Capture the cell that displays the provided text and extract its (X, Y) central coordinate. 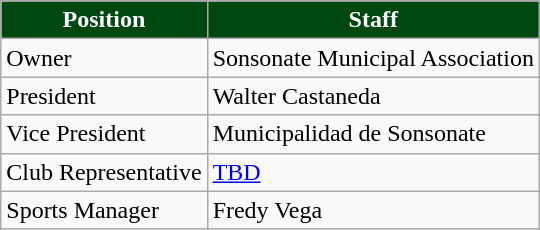
Vice President (104, 134)
Club Representative (104, 172)
Sports Manager (104, 210)
Sonsonate Municipal Association (373, 58)
President (104, 96)
Walter Castaneda (373, 96)
TBD (373, 172)
Municipalidad de Sonsonate (373, 134)
Staff (373, 20)
Fredy Vega (373, 210)
Owner (104, 58)
Position (104, 20)
